Return the [X, Y] coordinate for the center point of the cell that contains the specified text.  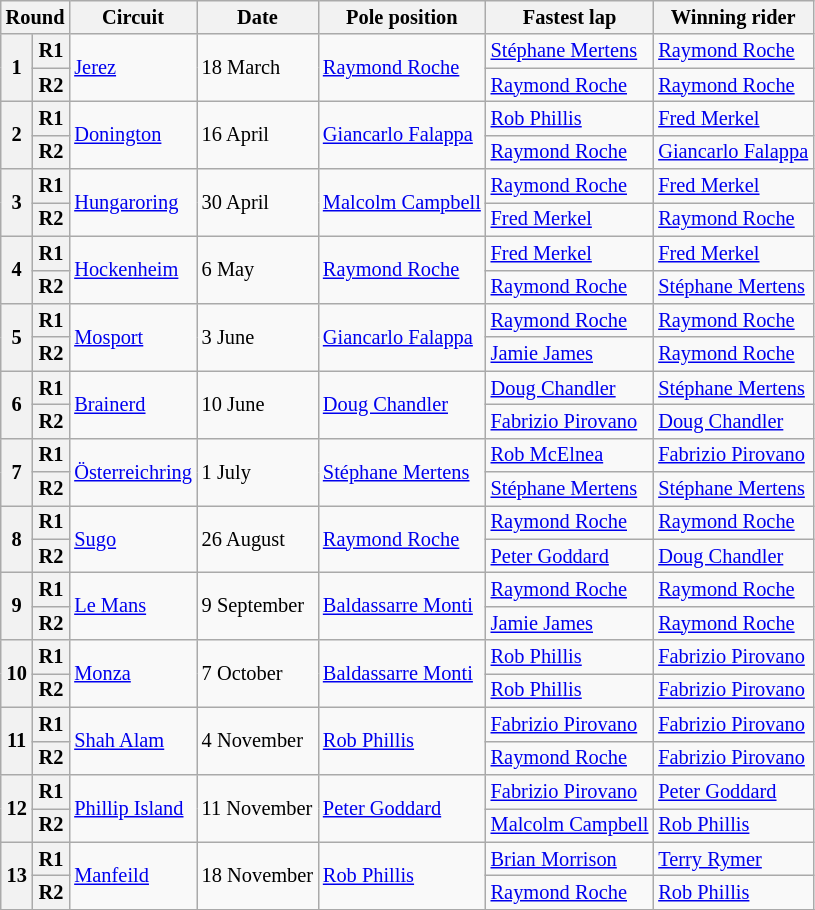
11 [17, 740]
11 November [258, 808]
Sugo [132, 538]
Hockenheim [132, 270]
18 March [258, 68]
Österreichring [132, 472]
12 [17, 808]
3 [17, 202]
Hungaroring [132, 202]
30 April [258, 202]
13 [17, 876]
Donington [132, 134]
3 June [258, 336]
10 [17, 674]
Brian Morrison [570, 859]
Jerez [132, 68]
26 August [258, 538]
Mosport [132, 336]
16 April [258, 134]
Round [36, 17]
7 [17, 472]
Fastest lap [570, 17]
Circuit [132, 17]
4 November [258, 740]
Rob McElnea [570, 455]
9 September [258, 606]
Manfeild [132, 876]
Pole position [402, 17]
Brainerd [132, 404]
Monza [132, 674]
4 [17, 270]
Winning rider [733, 17]
6 [17, 404]
1 July [258, 472]
Shah Alam [132, 740]
8 [17, 538]
Phillip Island [132, 808]
1 [17, 68]
10 June [258, 404]
Terry Rymer [733, 859]
18 November [258, 876]
7 October [258, 674]
2 [17, 134]
6 May [258, 270]
Date [258, 17]
9 [17, 606]
5 [17, 336]
Le Mans [132, 606]
